Extract the (x, y) coordinate from the center of the cell holding the provided text.  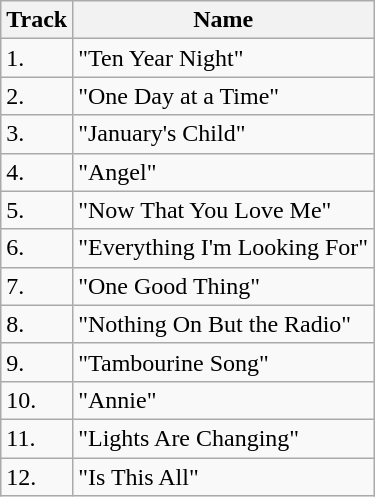
"One Day at a Time" (224, 96)
"Nothing On But the Radio" (224, 324)
3. (37, 134)
10. (37, 400)
12. (37, 477)
"January's Child" (224, 134)
"Ten Year Night" (224, 58)
"Is This All" (224, 477)
"Angel" (224, 172)
6. (37, 248)
Track (37, 20)
4. (37, 172)
"Tambourine Song" (224, 362)
9. (37, 362)
Name (224, 20)
2. (37, 96)
"One Good Thing" (224, 286)
11. (37, 438)
5. (37, 210)
"Annie" (224, 400)
"Now That You Love Me" (224, 210)
1. (37, 58)
8. (37, 324)
7. (37, 286)
"Lights Are Changing" (224, 438)
"Everything I'm Looking For" (224, 248)
